Output the [X, Y] coordinate of the center of the cell containing the given text.  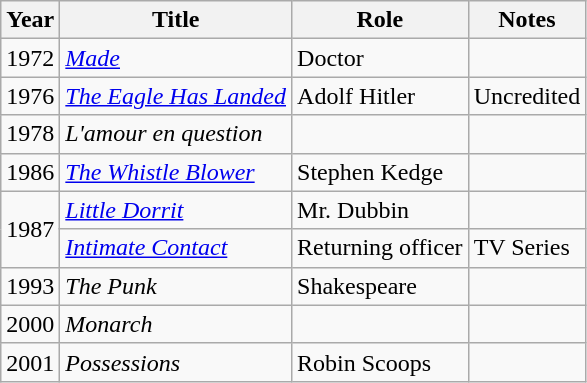
Robin Scoops [380, 362]
1972 [30, 58]
1986 [30, 172]
Little Dorrit [176, 210]
Notes [527, 20]
The Punk [176, 286]
The Eagle Has Landed [176, 96]
1978 [30, 134]
Intimate Contact [176, 248]
L'amour en question [176, 134]
Shakespeare [380, 286]
2000 [30, 324]
TV Series [527, 248]
1993 [30, 286]
2001 [30, 362]
Doctor [380, 58]
Monarch [176, 324]
1987 [30, 229]
Made [176, 58]
Year [30, 20]
Stephen Kedge [380, 172]
Title [176, 20]
Uncredited [527, 96]
Mr. Dubbin [380, 210]
Role [380, 20]
Returning officer [380, 248]
Adolf Hitler [380, 96]
The Whistle Blower [176, 172]
1976 [30, 96]
Possessions [176, 362]
